Provide the (X, Y) coordinate of the cell's center where the given text is located.  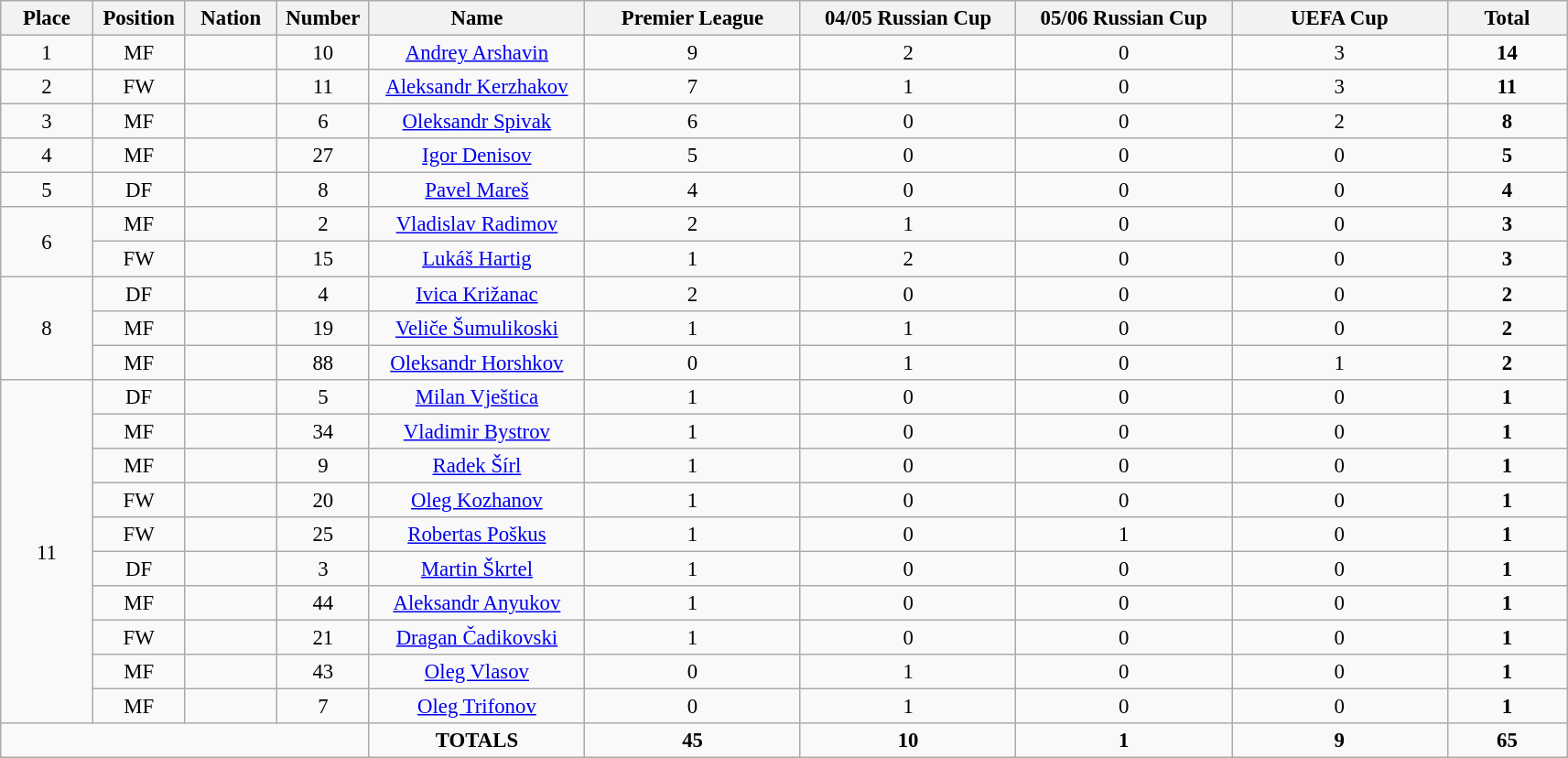
04/05 Russian Cup (908, 18)
Aleksandr Kerzhakov (477, 87)
Oleg Vlasov (477, 672)
Oleksandr Spivak (477, 122)
Vladislav Radimov (477, 224)
88 (324, 363)
Martin Škrtel (477, 568)
Oleg Kozhanov (477, 500)
Pavel Mareš (477, 190)
Andrey Arshavin (477, 53)
Igor Denisov (477, 156)
TOTALS (477, 741)
34 (324, 431)
05/06 Russian Cup (1124, 18)
19 (324, 328)
Robertas Poškus (477, 535)
Number (324, 18)
Radek Šírl (477, 466)
14 (1507, 53)
Veliče Šumulikoski (477, 328)
Lukáš Hartig (477, 259)
Oleg Trifonov (477, 707)
Vladimir Bystrov (477, 431)
43 (324, 672)
21 (324, 638)
Oleksandr Horshkov (477, 363)
44 (324, 603)
25 (324, 535)
UEFA Cup (1340, 18)
Dragan Čadikovski (477, 638)
Nation (231, 18)
Premier League (693, 18)
15 (324, 259)
Total (1507, 18)
65 (1507, 741)
20 (324, 500)
27 (324, 156)
Position (139, 18)
Name (477, 18)
Place (48, 18)
45 (693, 741)
Milan Vještica (477, 396)
Ivica Križanac (477, 294)
Aleksandr Anyukov (477, 603)
